Determine the (x, y) coordinate at the center of the cell enclosing the given text.  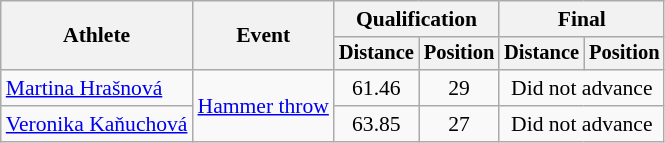
Final (582, 19)
Athlete (97, 36)
63.85 (376, 124)
Event (262, 36)
27 (459, 124)
Qualification (416, 19)
61.46 (376, 88)
Martina Hrašnová (97, 88)
Hammer throw (262, 106)
29 (459, 88)
Veronika Kaňuchová (97, 124)
